Locate the cell with the specified text and output its [X, Y] center coordinate. 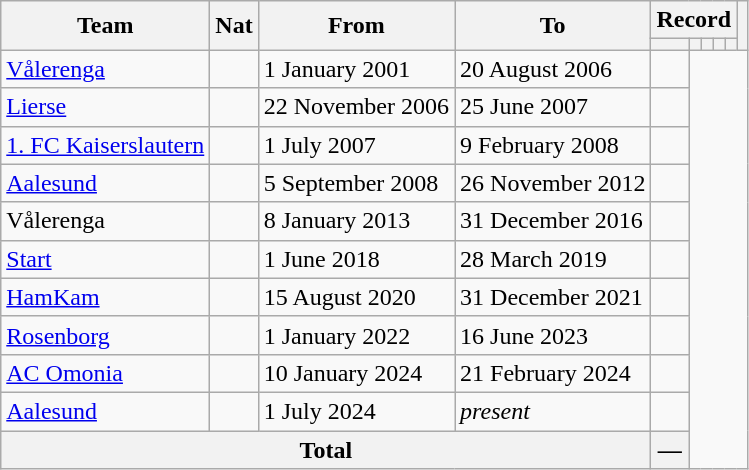
AC Omonia [106, 373]
HamKam [106, 297]
1. FC Kaiserslautern [106, 145]
1 January 2001 [356, 69]
— [670, 449]
8 January 2013 [356, 221]
Record [694, 20]
31 December 2016 [553, 221]
9 February 2008 [553, 145]
From [356, 26]
Rosenborg [106, 335]
Nat [234, 26]
5 September 2008 [356, 183]
present [553, 411]
10 January 2024 [356, 373]
22 November 2006 [356, 107]
25 June 2007 [553, 107]
Team [106, 26]
21 February 2024 [553, 373]
1 January 2022 [356, 335]
15 August 2020 [356, 297]
31 December 2021 [553, 297]
16 June 2023 [553, 335]
Start [106, 259]
26 November 2012 [553, 183]
1 July 2007 [356, 145]
28 March 2019 [553, 259]
1 July 2024 [356, 411]
1 June 2018 [356, 259]
To [553, 26]
Total [326, 449]
Lierse [106, 107]
20 August 2006 [553, 69]
